Extract the [x, y] coordinate from the center of the cell holding the provided text.  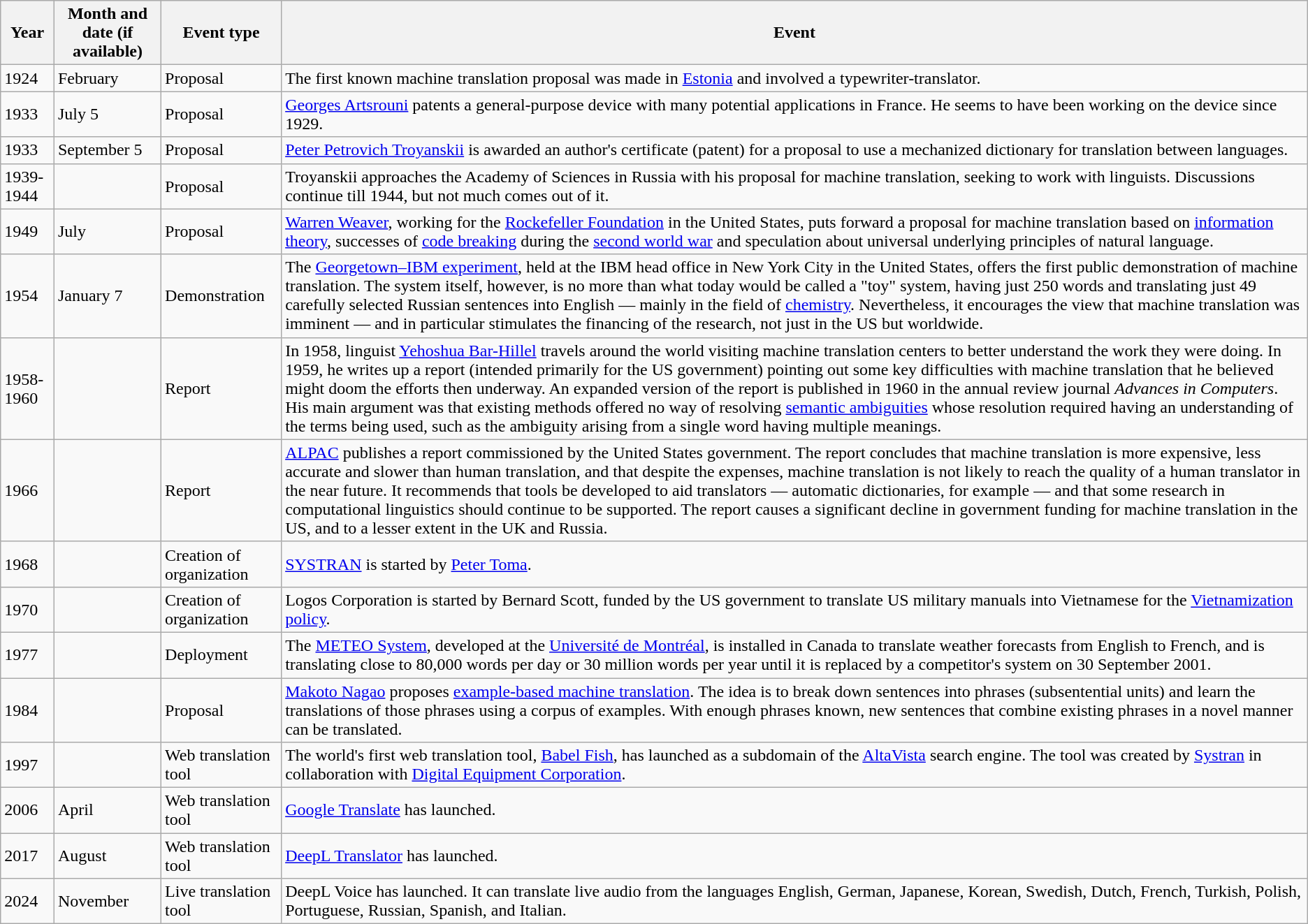
Event type [221, 33]
1954 [28, 296]
April [108, 810]
September 5 [108, 150]
Deployment [221, 655]
2017 [28, 856]
July [108, 232]
1970 [28, 609]
February [108, 78]
July 5 [108, 115]
Google Translate has launched. [795, 810]
1977 [28, 655]
Live translation tool [221, 901]
2006 [28, 810]
1966 [28, 490]
Demonstration [221, 296]
January 7 [108, 296]
1939-1944 [28, 186]
1949 [28, 232]
SYSTRAN is started by Peter Toma. [795, 564]
November [108, 901]
1997 [28, 765]
1968 [28, 564]
1924 [28, 78]
DeepL Translator has launched. [795, 856]
Year [28, 33]
August [108, 856]
2024 [28, 901]
1958-1960 [28, 388]
1984 [28, 710]
Month and date (if available) [108, 33]
The first known machine translation proposal was made in Estonia and involved a typewriter-translator. [795, 78]
Event [795, 33]
